Identify which cell holds the provided text, then report its [x, y] central coordinate. 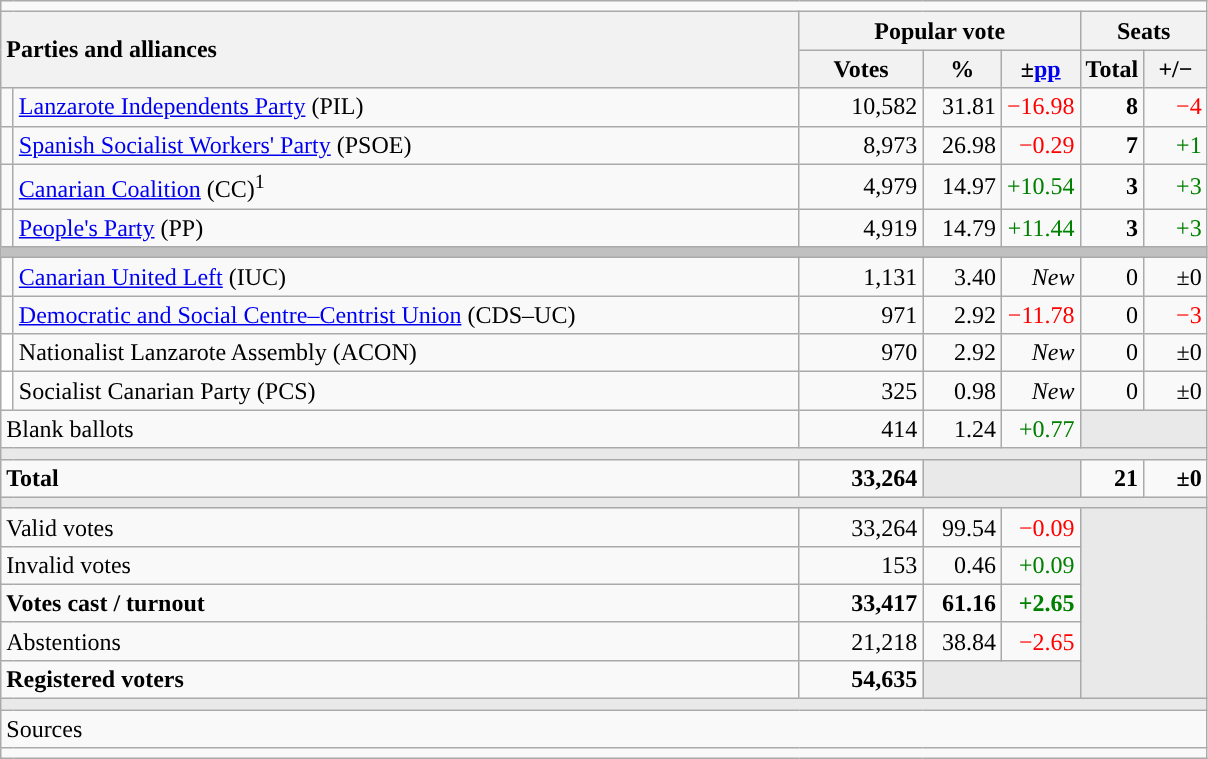
970 [861, 353]
61.16 [962, 603]
971 [861, 315]
Valid votes [400, 527]
153 [861, 565]
1.24 [962, 429]
−0.09 [1040, 527]
+2.65 [1040, 603]
1,131 [861, 277]
−3 [1176, 315]
% [962, 69]
Invalid votes [400, 565]
21 [1112, 478]
Canarian United Left (IUC) [406, 277]
−0.29 [1040, 145]
Popular vote [940, 31]
4,979 [861, 186]
−2.65 [1040, 641]
−16.98 [1040, 107]
414 [861, 429]
33,417 [861, 603]
21,218 [861, 641]
8,973 [861, 145]
+10.54 [1040, 186]
+/− [1176, 69]
8 [1112, 107]
People's Party (PP) [406, 228]
+0.77 [1040, 429]
Nationalist Lanzarote Assembly (ACON) [406, 353]
±pp [1040, 69]
Blank ballots [400, 429]
Registered voters [400, 679]
Votes [861, 69]
+11.44 [1040, 228]
38.84 [962, 641]
Democratic and Social Centre–Centrist Union (CDS–UC) [406, 315]
Spanish Socialist Workers' Party (PSOE) [406, 145]
Votes cast / turnout [400, 603]
−4 [1176, 107]
54,635 [861, 679]
Seats [1144, 31]
99.54 [962, 527]
26.98 [962, 145]
7 [1112, 145]
Lanzarote Independents Party (PIL) [406, 107]
Parties and alliances [400, 50]
14.97 [962, 186]
3.40 [962, 277]
Sources [604, 729]
Socialist Canarian Party (PCS) [406, 391]
0.98 [962, 391]
10,582 [861, 107]
4,919 [861, 228]
Canarian Coalition (CC)1 [406, 186]
−11.78 [1040, 315]
Abstentions [400, 641]
+0.09 [1040, 565]
31.81 [962, 107]
325 [861, 391]
0.46 [962, 565]
14.79 [962, 228]
+1 [1176, 145]
